Pinpoint the cell where the given text exists, returning its [x, y] midpoint coordinate. 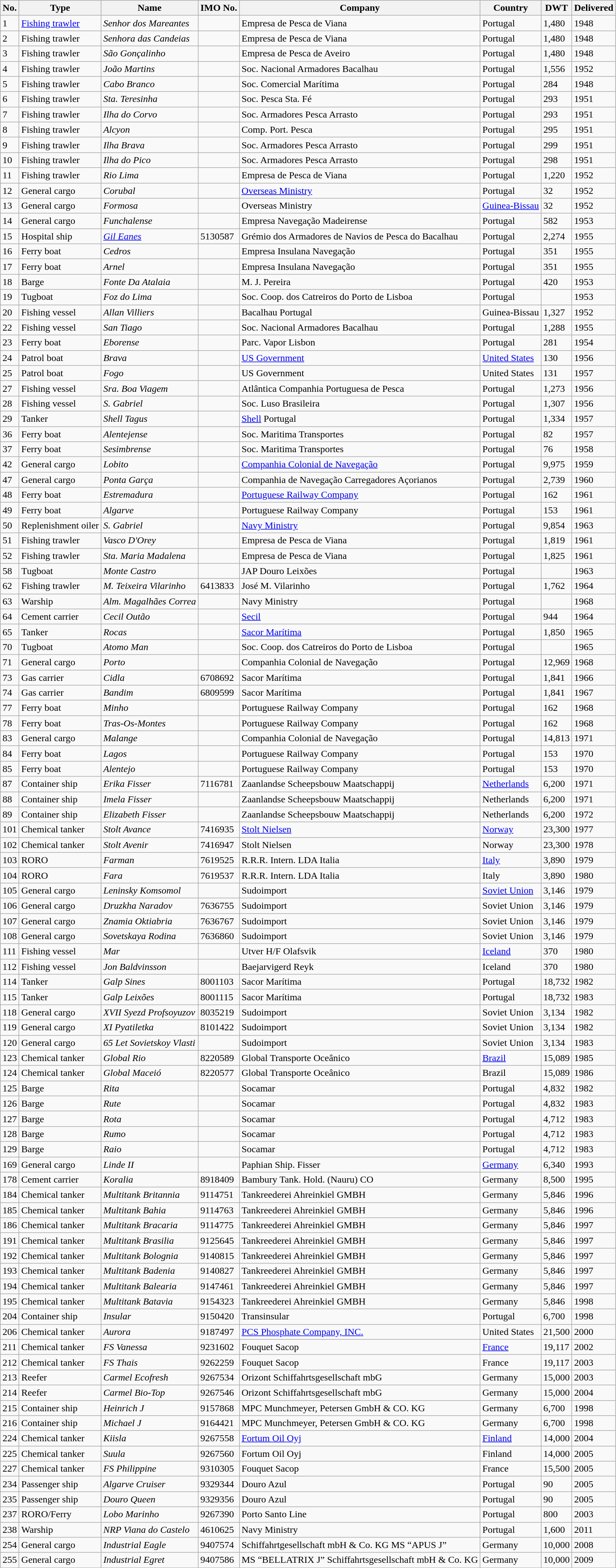
Bambury Tank. Hold. (Nauru) CO [360, 1180]
Parc. Vapor Lisbon [360, 343]
123 [10, 1058]
Global Rio [150, 1058]
Industrial Egret [150, 1560]
Porto Santo Line [360, 1514]
Bacalhau Portugal [360, 312]
1977 [594, 830]
Koralia [150, 1180]
9147461 [219, 1286]
87 [10, 784]
17 [10, 267]
107 [10, 921]
Multitank Bracaria [150, 1225]
284 [556, 84]
73 [10, 678]
Carmel Ecofresh [150, 1377]
65 [10, 632]
Cedros [150, 251]
Ilha do Pico [150, 160]
Arnel [150, 267]
2009 [594, 1560]
29 [10, 419]
M. Teixeira Vilarinho [150, 586]
Leninsky Komsomol [150, 890]
Secil [360, 616]
131 [556, 373]
1,825 [556, 556]
70 [10, 647]
9154323 [219, 1301]
194 [10, 1286]
8001115 [219, 997]
9157868 [219, 1408]
José M. Vilarinho [360, 586]
76 [556, 449]
Soc. Comercial Marítima [360, 84]
FS Vanessa [150, 1347]
235 [10, 1499]
Baejarvigerd Reyk [360, 967]
212 [10, 1362]
104 [10, 875]
5130587 [219, 236]
Multitank Brasilia [150, 1241]
Companhia de Navegação Carregadores Açorianos [360, 480]
9267560 [219, 1454]
Paphian Ship. Fisser [360, 1165]
Stolt Avance [150, 830]
78 [10, 723]
169 [10, 1165]
XVII Syezd Profsoyuzov [150, 1012]
Senhora das Candeias [150, 38]
12 [10, 191]
Cidla [150, 678]
NRP Viana do Castelo [150, 1530]
Znamia Oktiabria [150, 921]
23 [10, 343]
Multitank Bolognia [150, 1256]
47 [10, 480]
Comp. Port. Pesca [360, 130]
800 [556, 1514]
Druzkha Naradov [150, 906]
Jon Baldvinsson [150, 967]
1,273 [556, 388]
8,500 [556, 1180]
MS “BELLATRIX J” Schiffahrtsgesellschaft mbH & Co. KG [360, 1560]
Tras-Os-Montes [150, 723]
83 [10, 738]
4610625 [219, 1530]
65 Let Sovietskoy Vlasti [150, 1043]
9231602 [219, 1347]
6,340 [556, 1165]
Shell Portugal [360, 419]
Fonte Da Atalaia [150, 282]
Atlântica Companhia Portuguesa de Pesca [360, 388]
Carmel Bio-Top [150, 1392]
Alcyon [150, 130]
Insular [150, 1317]
224 [10, 1438]
Empresa de Pesca de Aveiro [360, 54]
FS Thais [150, 1362]
186 [10, 1225]
9114763 [219, 1210]
1985 [594, 1058]
12,969 [556, 662]
3 [10, 54]
118 [10, 1012]
Multitank Badenia [150, 1271]
1 [10, 23]
Lobito [150, 465]
237 [10, 1514]
15,500 [556, 1469]
1,288 [556, 327]
Soc. Luso Brasileira [360, 403]
112 [10, 967]
PCS Phosphate Company, INC. [360, 1332]
9407586 [219, 1560]
7636767 [219, 921]
944 [556, 616]
Rio Lima [150, 175]
11 [10, 175]
1960 [594, 480]
298 [556, 160]
9,975 [556, 465]
37 [10, 449]
Multitank Bahia [150, 1210]
São Gonçalinho [150, 54]
9114775 [219, 1225]
Ilha do Corvo [150, 114]
16 [10, 251]
Soc. Pesca Sta. Fé [360, 99]
Funchalense [150, 221]
115 [10, 997]
Grémio dos Armadores de Navios de Pesca do Bacalhau [360, 236]
20 [10, 312]
213 [10, 1377]
Raio [150, 1149]
9267558 [219, 1438]
74 [10, 693]
Monte Castro [150, 571]
10 [10, 160]
89 [10, 814]
1959 [594, 465]
52 [10, 556]
Transinsular [360, 1317]
62 [10, 586]
Formosa [150, 206]
25 [10, 373]
Erika Fisser [150, 784]
Atomo Man [150, 647]
Shell Tagus [150, 419]
Gil Eanes [150, 236]
18 [10, 282]
Sra. Boa Viagem [150, 388]
Fara [150, 875]
185 [10, 1210]
111 [10, 952]
Sesimbrense [150, 449]
14 [10, 221]
Schiffahrtgesellschaft mbH & Co. KG MS “APUS J” [360, 1545]
Cabo Branco [150, 84]
IMO No. [219, 8]
Ilha Brava [150, 145]
M. J. Pereira [360, 282]
88 [10, 799]
DWT [556, 8]
Heinrich J [150, 1408]
1,334 [556, 419]
9187497 [219, 1332]
Rita [150, 1088]
6 [10, 99]
Empresa Navegação Madeirense [360, 221]
Michael J [150, 1423]
Lagos [150, 754]
108 [10, 936]
Alm. Magalhães Correa [150, 601]
119 [10, 1027]
8035219 [219, 1012]
1,762 [556, 586]
130 [556, 358]
7 [10, 114]
Company [360, 8]
Alentejo [150, 769]
Bandim [150, 693]
6413833 [219, 586]
1986 [594, 1073]
63 [10, 601]
9267546 [219, 1392]
120 [10, 1043]
Elizabeth Fisser [150, 814]
281 [556, 343]
211 [10, 1347]
234 [10, 1484]
9267534 [219, 1377]
129 [10, 1149]
Rute [150, 1103]
128 [10, 1134]
51 [10, 541]
1,327 [556, 312]
420 [556, 282]
9407574 [219, 1545]
214 [10, 1392]
7619537 [219, 875]
9140815 [219, 1256]
9125645 [219, 1241]
8101422 [219, 1027]
Douro Queen [150, 1499]
Rumo [150, 1134]
1954 [594, 343]
Cecil Outão [150, 616]
Country [510, 8]
1967 [594, 693]
Fogo [150, 373]
Multitank Balearia [150, 1286]
7619525 [219, 860]
Estremadura [150, 495]
582 [556, 221]
195 [10, 1301]
14,813 [556, 738]
184 [10, 1195]
2000 [594, 1332]
Corubal [150, 191]
Rota [150, 1119]
XI Pyatiletka [150, 1027]
9262259 [219, 1362]
Industrial Eagle [150, 1545]
8918409 [219, 1180]
Farman [150, 860]
1,850 [556, 632]
82 [556, 434]
Stolt Avenir [150, 845]
9267390 [219, 1514]
1972 [594, 814]
225 [10, 1454]
299 [556, 145]
9 [10, 145]
Lobo Marinho [150, 1514]
Senhor dos Mareantes [150, 23]
9114751 [219, 1195]
84 [10, 754]
19 [10, 297]
8 [10, 130]
21,500 [556, 1332]
João Martins [150, 69]
7416947 [219, 845]
238 [10, 1530]
206 [10, 1332]
Allan Villiers [150, 312]
126 [10, 1103]
114 [10, 982]
1,600 [556, 1530]
1978 [594, 845]
101 [10, 830]
Algarve Cruiser [150, 1484]
254 [10, 1545]
Galp Leixões [150, 997]
27 [10, 388]
Foz do Lima [150, 297]
1993 [594, 1165]
Hospital ship [60, 236]
7116781 [219, 784]
102 [10, 845]
Mar [150, 952]
15 [10, 236]
1,220 [556, 175]
9,854 [556, 525]
1,307 [556, 403]
22 [10, 327]
Eborense [150, 343]
215 [10, 1408]
Minho [150, 708]
Vasco D'Orey [150, 541]
2011 [594, 1530]
178 [10, 1180]
50 [10, 525]
77 [10, 708]
9310305 [219, 1469]
2 [10, 38]
1966 [594, 678]
No. [10, 8]
2002 [594, 1347]
48 [10, 495]
Aurora [150, 1332]
9329356 [219, 1499]
8220589 [219, 1058]
28 [10, 403]
85 [10, 769]
204 [10, 1317]
1958 [594, 449]
Sovetskaya Rodina [150, 936]
36 [10, 434]
San Tiago [150, 327]
Linde II [150, 1165]
71 [10, 662]
Rocas [150, 632]
Galp Sines [150, 982]
5 [10, 84]
103 [10, 860]
227 [10, 1469]
42 [10, 465]
Sta. Teresinha [150, 99]
Global Maceió [150, 1073]
JAP Douro Leixões [360, 571]
24 [10, 358]
Multitank Batavia [150, 1301]
2,274 [556, 236]
Brava [150, 358]
9150420 [219, 1317]
FS Philippine [150, 1469]
2008 [594, 1545]
192 [10, 1256]
Malange [150, 738]
Algarve [150, 510]
4 [10, 69]
58 [10, 571]
105 [10, 890]
7416935 [219, 830]
6809599 [219, 693]
Utver H/F Olafsvik [360, 952]
Delivered [594, 8]
6708692 [219, 678]
Replenishment oiler [60, 525]
7636860 [219, 936]
Kiisla [150, 1438]
8220577 [219, 1073]
9140827 [219, 1271]
255 [10, 1560]
RORO/Ferry [60, 1514]
124 [10, 1073]
Sta. Maria Madalena [150, 556]
125 [10, 1088]
1,819 [556, 541]
49 [10, 510]
9164421 [219, 1423]
1,556 [556, 69]
Alentejense [150, 434]
64 [10, 616]
9329344 [219, 1484]
Ponta Garça [150, 480]
2,739 [556, 480]
Imela Fisser [150, 799]
193 [10, 1271]
8001103 [219, 982]
Multitank Britannia [150, 1195]
7636755 [219, 906]
191 [10, 1241]
Type [60, 8]
216 [10, 1423]
Name [150, 8]
Porto [150, 662]
13 [10, 206]
127 [10, 1119]
295 [556, 130]
Suula [150, 1454]
106 [10, 906]
1995 [594, 1180]
